Find where the given text appears and provide that cell's center as (X, Y) coordinate. 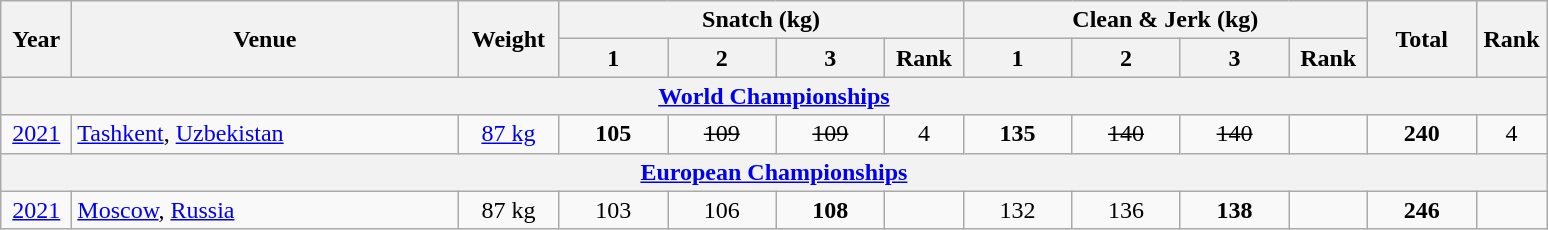
246 (1422, 210)
Snatch (kg) (761, 20)
World Championships (774, 96)
European Championships (774, 172)
108 (830, 210)
Tashkent, Uzbekistan (265, 134)
138 (1234, 210)
105 (614, 134)
Weight (508, 39)
Venue (265, 39)
Clean & Jerk (kg) (1165, 20)
135 (1018, 134)
240 (1422, 134)
Total (1422, 39)
103 (614, 210)
136 (1126, 210)
132 (1018, 210)
Moscow, Russia (265, 210)
Year (36, 39)
106 (722, 210)
